Detect which cell encompasses the target text, then output its (X, Y) center coordinate. 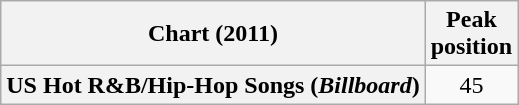
US Hot R&B/Hip-Hop Songs (Billboard) (213, 85)
45 (471, 85)
Peakposition (471, 34)
Chart (2011) (213, 34)
